From the cell containing the given text, extract its center point as (x, y) coordinate. 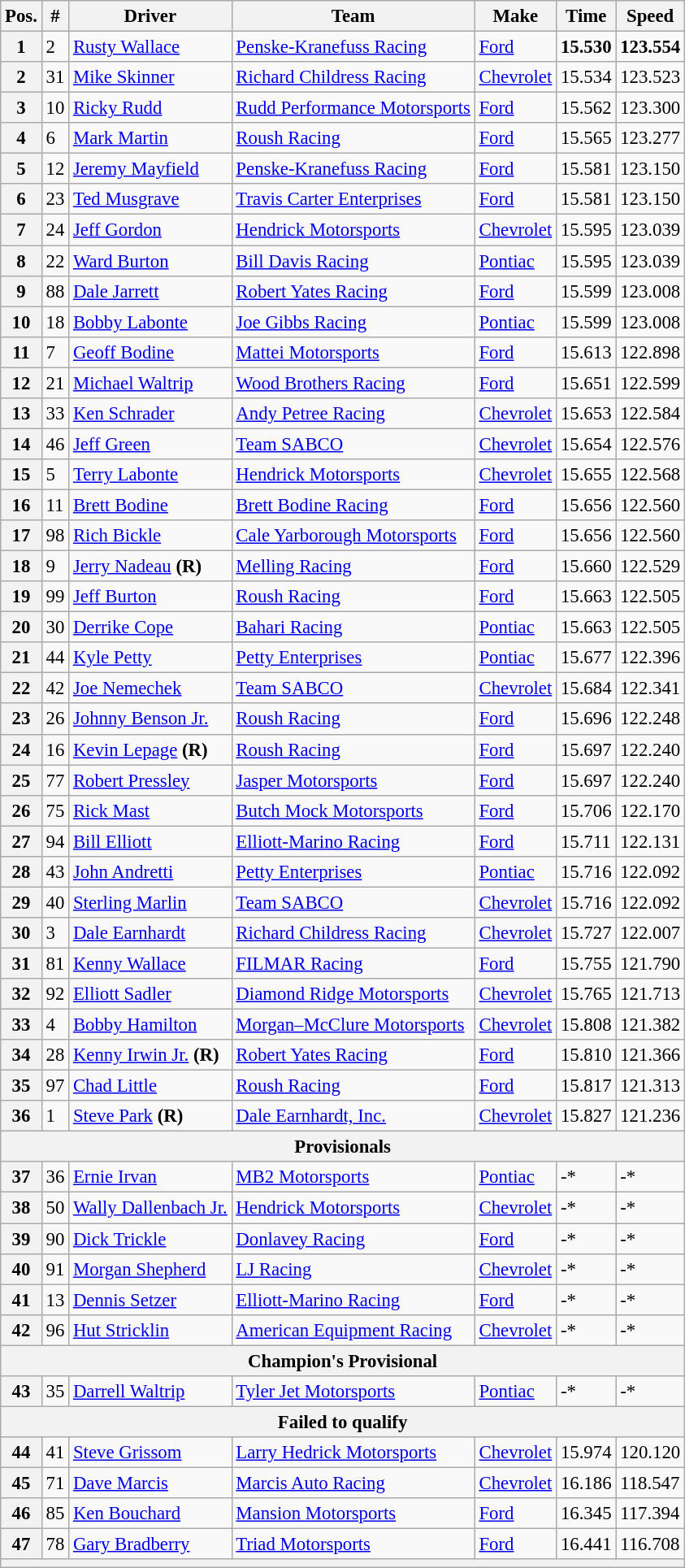
Derrike Cope (150, 628)
17 (21, 536)
91 (55, 1269)
Rich Bickle (150, 536)
122.341 (650, 688)
117.394 (650, 1514)
Make (515, 16)
15.974 (587, 1453)
Chad Little (150, 1086)
Cale Yarborough Motorsports (353, 536)
15.654 (587, 444)
92 (55, 994)
Time (587, 16)
Jeff Gordon (150, 230)
Ken Bouchard (150, 1514)
123.523 (650, 77)
15.727 (587, 933)
Joe Gibbs Racing (353, 322)
122.584 (650, 414)
122.131 (650, 841)
90 (55, 1239)
25 (21, 780)
15.765 (587, 994)
38 (21, 1208)
75 (55, 810)
Ernie Irvan (150, 1178)
Bahari Racing (353, 628)
15.827 (587, 1116)
15.817 (587, 1086)
Team (353, 16)
122.568 (650, 475)
Butch Mock Motorsports (353, 810)
19 (21, 597)
Ken Schrader (150, 414)
FILMAR Racing (353, 963)
John Andretti (150, 872)
Morgan Shepherd (150, 1269)
20 (21, 628)
122.576 (650, 444)
Andy Petree Racing (353, 414)
121.382 (650, 1025)
Rusty Wallace (150, 47)
15.613 (587, 352)
Terry Labonte (150, 475)
Hut Stricklin (150, 1330)
121.790 (650, 963)
Pos. (21, 16)
Michael Waltrip (150, 383)
16.345 (587, 1514)
15.810 (587, 1055)
15.696 (587, 719)
81 (55, 963)
78 (55, 1544)
Donlavey Racing (353, 1239)
Mark Martin (150, 138)
Elliott Sadler (150, 994)
Morgan–McClure Motorsports (353, 1025)
Dale Earnhardt, Inc. (353, 1116)
Jasper Motorsports (353, 780)
15.677 (587, 658)
Jeff Burton (150, 597)
Robert Pressley (150, 780)
Bobby Hamilton (150, 1025)
Kenny Irwin Jr. (R) (150, 1055)
Tyler Jet Motorsports (353, 1392)
Ted Musgrave (150, 199)
27 (21, 841)
39 (21, 1239)
Mattei Motorsports (353, 352)
Failed to qualify (343, 1422)
Johnny Benson Jr. (150, 719)
Travis Carter Enterprises (353, 199)
16.186 (587, 1483)
14 (21, 444)
29 (21, 902)
123.277 (650, 138)
Brett Bodine Racing (353, 505)
Ward Burton (150, 261)
Sterling Marlin (150, 902)
Mansion Motorsports (353, 1514)
Dale Jarrett (150, 291)
122.170 (650, 810)
15.684 (587, 688)
15.565 (587, 138)
Diamond Ridge Motorsports (353, 994)
Jeremy Mayfield (150, 169)
121.313 (650, 1086)
71 (55, 1483)
Bobby Labonte (150, 322)
15 (21, 475)
Rudd Performance Motorsports (353, 108)
122.529 (650, 567)
118.547 (650, 1483)
Brett Bodine (150, 505)
15.655 (587, 475)
122.599 (650, 383)
Kevin Lepage (R) (150, 749)
Wally Dallenbach Jr. (150, 1208)
122.248 (650, 719)
Kyle Petty (150, 658)
123.554 (650, 47)
Jeff Green (150, 444)
121.236 (650, 1116)
Speed (650, 16)
Jerry Nadeau (R) (150, 567)
32 (21, 994)
Gary Bradberry (150, 1544)
Rick Mast (150, 810)
15.660 (587, 567)
77 (55, 780)
16.441 (587, 1544)
15.808 (587, 1025)
94 (55, 841)
47 (21, 1544)
34 (21, 1055)
99 (55, 597)
LJ Racing (353, 1269)
15.562 (587, 108)
15.711 (587, 841)
37 (21, 1178)
15.651 (587, 383)
98 (55, 536)
Dennis Setzer (150, 1300)
45 (21, 1483)
Joe Nemechek (150, 688)
Kenny Wallace (150, 963)
15.534 (587, 77)
15.653 (587, 414)
97 (55, 1086)
Ricky Rudd (150, 108)
122.007 (650, 933)
85 (55, 1514)
Dale Earnhardt (150, 933)
116.708 (650, 1544)
122.396 (650, 658)
Steve Grissom (150, 1453)
Marcis Auto Racing (353, 1483)
Provisionals (343, 1147)
Wood Brothers Racing (353, 383)
Bill Davis Racing (353, 261)
MB2 Motorsports (353, 1178)
96 (55, 1330)
88 (55, 291)
50 (55, 1208)
121.713 (650, 994)
Geoff Bodine (150, 352)
15.530 (587, 47)
Dave Marcis (150, 1483)
Dick Trickle (150, 1239)
15.706 (587, 810)
Larry Hedrick Motorsports (353, 1453)
15.755 (587, 963)
Melling Racing (353, 567)
Champion's Provisional (343, 1361)
# (55, 16)
121.366 (650, 1055)
123.300 (650, 108)
122.898 (650, 352)
Driver (150, 16)
120.120 (650, 1453)
Darrell Waltrip (150, 1392)
8 (21, 261)
Triad Motorsports (353, 1544)
Mike Skinner (150, 77)
Steve Park (R) (150, 1116)
American Equipment Racing (353, 1330)
Bill Elliott (150, 841)
